Find where the given text appears and provide that cell's center as [X, Y] coordinate. 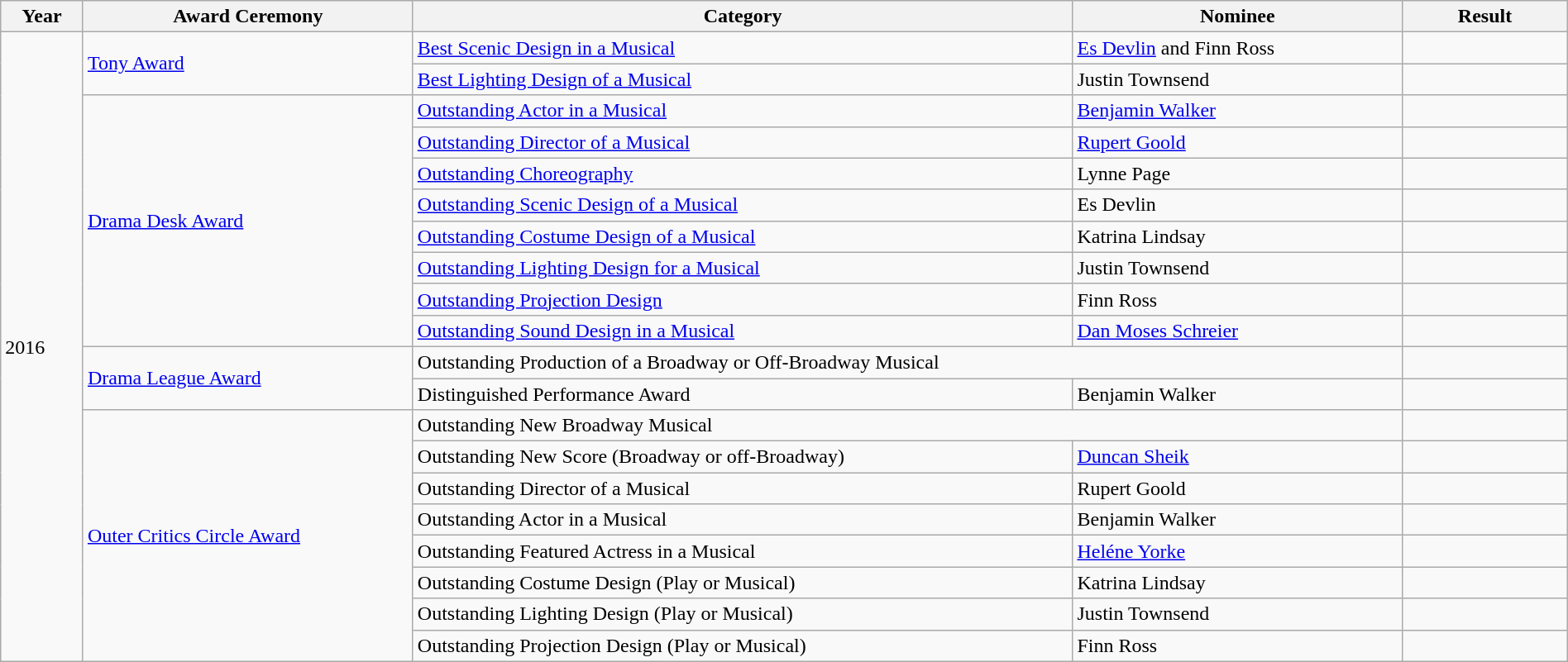
Duncan Sheik [1237, 457]
Outstanding Scenic Design of a Musical [743, 205]
Nominee [1237, 17]
Dan Moses Schreier [1237, 331]
2016 [42, 347]
Outstanding Sound Design in a Musical [743, 331]
Outer Critics Circle Award [248, 536]
Outstanding New Score (Broadway or off-Broadway) [743, 457]
Drama League Award [248, 378]
Best Lighting Design of a Musical [743, 79]
Outstanding Featured Actress in a Musical [743, 551]
Outstanding Choreography [743, 174]
Heléne Yorke [1237, 551]
Distinguished Performance Award [743, 394]
Drama Desk Award [248, 221]
Year [42, 17]
Es Devlin and Finn Ross [1237, 48]
Outstanding Costume Design of a Musical [743, 236]
Outstanding Projection Design (Play or Musical) [743, 645]
Best Scenic Design in a Musical [743, 48]
Outstanding Lighting Design (Play or Musical) [743, 614]
Category [743, 17]
Outstanding Lighting Design for a Musical [743, 268]
Result [1485, 17]
Lynne Page [1237, 174]
Outstanding Projection Design [743, 299]
Tony Award [248, 64]
Award Ceremony [248, 17]
Outstanding New Broadway Musical [908, 426]
Es Devlin [1237, 205]
Outstanding Costume Design (Play or Musical) [743, 583]
Outstanding Production of a Broadway or Off-Broadway Musical [908, 362]
